Identify which cell holds the provided text, then report its (X, Y) central coordinate. 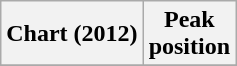
Chart (2012) (72, 34)
Peakposition (189, 34)
